Identify which cell holds the provided text, then report its [x, y] central coordinate. 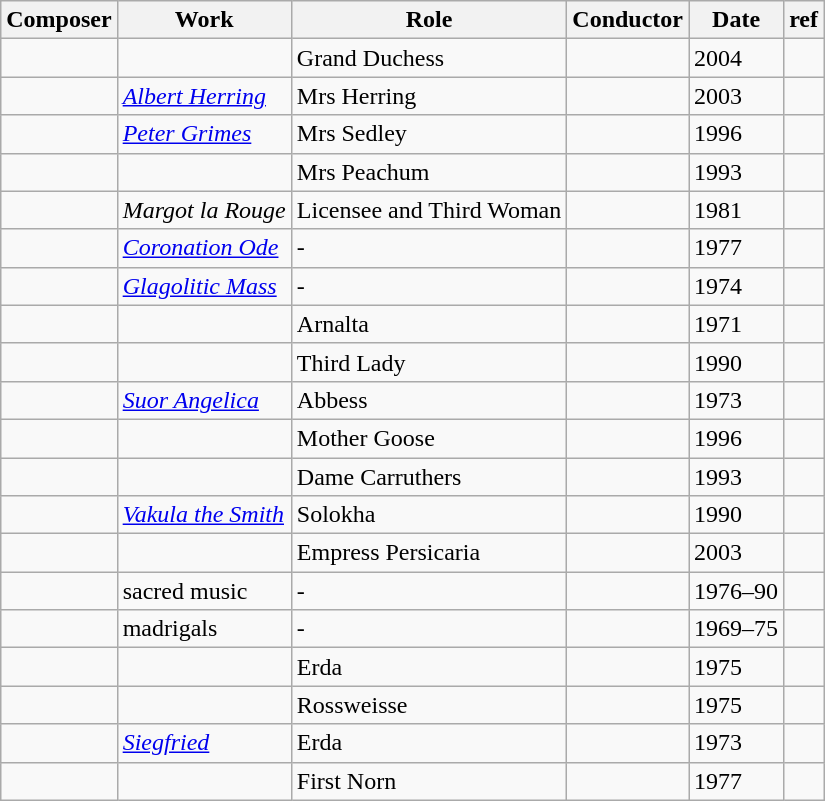
Third Lady [429, 362]
Arnalta [429, 324]
1981 [736, 210]
Albert Herring [204, 96]
Composer [59, 20]
Work [204, 20]
Vakula the Smith [204, 515]
Mother Goose [429, 438]
1974 [736, 286]
Empress Persicaria [429, 553]
Margot la Rouge [204, 210]
Role [429, 20]
madrigals [204, 629]
Conductor [628, 20]
Glagolitic Mass [204, 286]
Mrs Peachum [429, 172]
1969–75 [736, 629]
ref [804, 20]
Rossweisse [429, 705]
sacred music [204, 591]
Coronation Ode [204, 248]
Peter Grimes [204, 134]
Grand Duchess [429, 58]
Mrs Herring [429, 96]
1976–90 [736, 591]
Solokha [429, 515]
2004 [736, 58]
Suor Angelica [204, 400]
Mrs Sedley [429, 134]
Siegfried [204, 743]
First Norn [429, 781]
1971 [736, 324]
Dame Carruthers [429, 477]
Abbess [429, 400]
Licensee and Third Woman [429, 210]
Date [736, 20]
